Return (X, Y) of the center of cell containing provided text 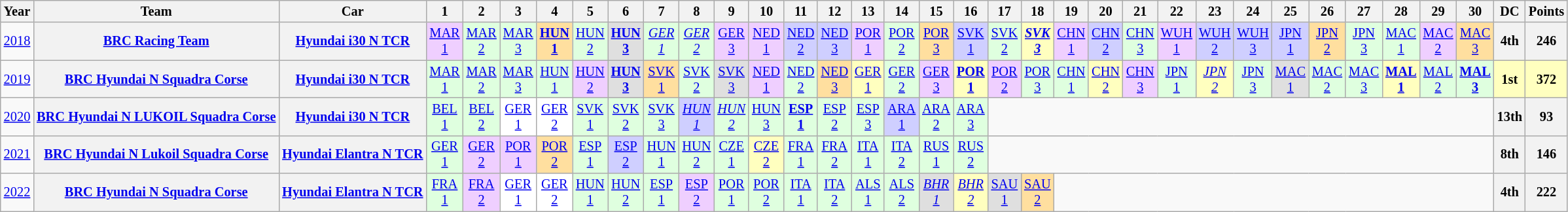
4 (555, 11)
CZE2 (766, 154)
7 (662, 11)
WUH1 (1177, 41)
11 (801, 11)
25 (1291, 11)
ARA3 (971, 116)
BEL1 (444, 116)
CZE1 (732, 154)
17 (1005, 11)
RUS1 (936, 154)
DC (1510, 11)
23 (1215, 11)
MAL2 (1438, 79)
222 (1546, 192)
Year (17, 11)
2018 (17, 41)
16 (971, 11)
2021 (17, 154)
24 (1253, 11)
BRC Racing Team (156, 41)
2020 (17, 116)
28 (1400, 11)
BEL2 (482, 116)
1 (444, 11)
12 (834, 11)
BRC Hyundai N Lukoil Squadra Corse (156, 154)
BHR1 (936, 192)
372 (1546, 79)
9 (732, 11)
30 (1475, 11)
246 (1546, 41)
29 (1438, 11)
22 (1177, 11)
ARA2 (936, 116)
26 (1327, 11)
MAL1 (1400, 79)
2022 (17, 192)
BRC Hyundai N LUKOIL Squadra Corse (156, 116)
20 (1106, 11)
ALS1 (868, 192)
5 (590, 11)
146 (1546, 154)
18 (1037, 11)
BHR2 (971, 192)
21 (1140, 11)
ESP3 (868, 116)
SAU1 (1005, 192)
1st (1510, 79)
27 (1364, 11)
14 (902, 11)
Team (156, 11)
8th (1510, 154)
Points (1546, 11)
2019 (17, 79)
WUH2 (1215, 41)
8 (696, 11)
93 (1546, 116)
19 (1072, 11)
6 (626, 11)
ARA1 (902, 116)
SAU2 (1037, 192)
13th (1510, 116)
Car (352, 11)
10 (766, 11)
RUS2 (971, 154)
3 (518, 11)
15 (936, 11)
MAL3 (1475, 79)
2 (482, 11)
ALS2 (902, 192)
WUH3 (1253, 41)
13 (868, 11)
